Search for the cell housing the specified text and yield its [X, Y] center coordinate. 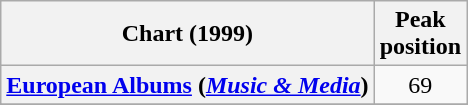
69 [420, 85]
European Albums (Music & Media) [188, 85]
Chart (1999) [188, 34]
Peakposition [420, 34]
